Locate the cell with the specified text and output its [x, y] center coordinate. 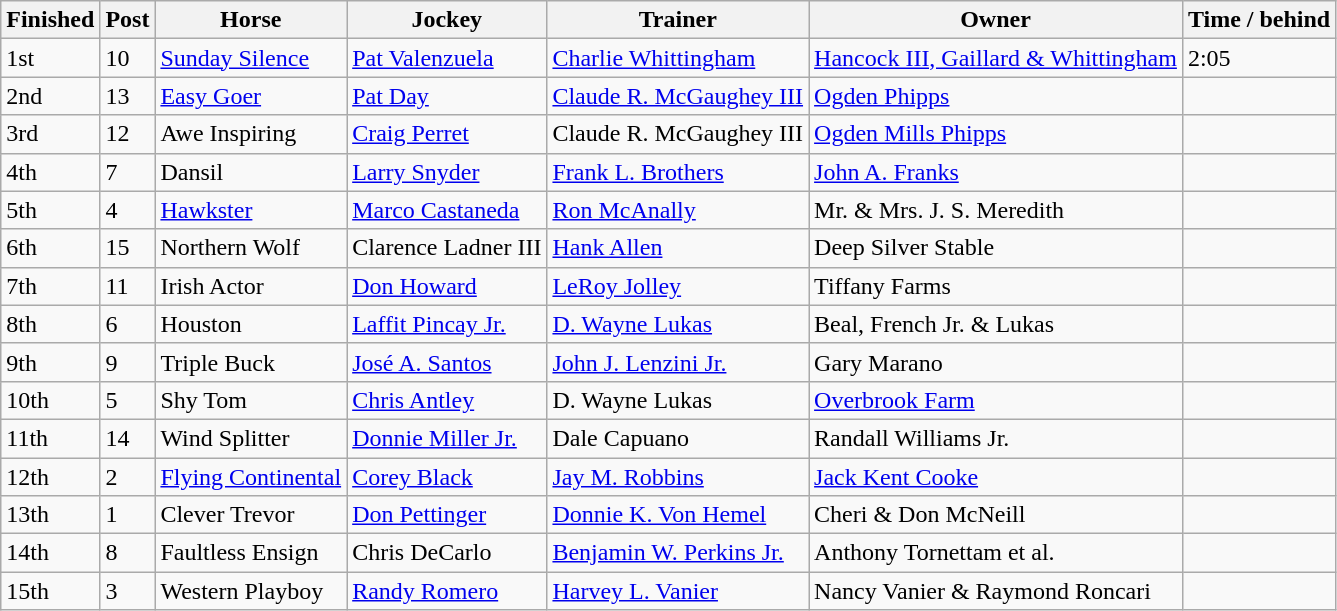
14th [50, 553]
Beal, French Jr. & Lukas [996, 324]
Marco Castaneda [447, 210]
Dansil [251, 172]
Laffit Pincay Jr. [447, 324]
6 [128, 324]
Horse [251, 20]
Finished [50, 20]
12th [50, 477]
3rd [50, 134]
LeRoy Jolley [678, 286]
2:05 [1258, 58]
Craig Perret [447, 134]
1st [50, 58]
11th [50, 438]
Hawkster [251, 210]
Clever Trevor [251, 515]
5th [50, 210]
Western Playboy [251, 591]
Nancy Vanier & Raymond Roncari [996, 591]
Tiffany Farms [996, 286]
Harvey L. Vanier [678, 591]
Trainer [678, 20]
12 [128, 134]
Dale Capuano [678, 438]
Houston [251, 324]
Pat Day [447, 96]
Hank Allen [678, 248]
Overbrook Farm [996, 400]
4th [50, 172]
10th [50, 400]
Larry Snyder [447, 172]
Hancock III, Gaillard & Whittingham [996, 58]
John A. Franks [996, 172]
Flying Continental [251, 477]
Shy Tom [251, 400]
Benjamin W. Perkins Jr. [678, 553]
13th [50, 515]
Corey Black [447, 477]
Charlie Whittingham [678, 58]
9 [128, 362]
Don Pettinger [447, 515]
Triple Buck [251, 362]
Jay M. Robbins [678, 477]
Sunday Silence [251, 58]
Awe Inspiring [251, 134]
8th [50, 324]
Easy Goer [251, 96]
Chris Antley [447, 400]
Frank L. Brothers [678, 172]
3 [128, 591]
13 [128, 96]
Ogden Phipps [996, 96]
2nd [50, 96]
Clarence Ladner III [447, 248]
Donnie Miller Jr. [447, 438]
John J. Lenzini Jr. [678, 362]
Irish Actor [251, 286]
10 [128, 58]
7th [50, 286]
5 [128, 400]
Mr. & Mrs. J. S. Meredith [996, 210]
Anthony Tornettam et al. [996, 553]
Faultless Ensign [251, 553]
Deep Silver Stable [996, 248]
15 [128, 248]
Randall Williams Jr. [996, 438]
1 [128, 515]
11 [128, 286]
Wind Splitter [251, 438]
José A. Santos [447, 362]
Chris DeCarlo [447, 553]
6th [50, 248]
Time / behind [1258, 20]
Gary Marano [996, 362]
Owner [996, 20]
Ron McAnally [678, 210]
Pat Valenzuela [447, 58]
Post [128, 20]
Randy Romero [447, 591]
14 [128, 438]
4 [128, 210]
Ogden Mills Phipps [996, 134]
9th [50, 362]
2 [128, 477]
Donnie K. Von Hemel [678, 515]
Cheri & Don McNeill [996, 515]
8 [128, 553]
Jockey [447, 20]
15th [50, 591]
Jack Kent Cooke [996, 477]
7 [128, 172]
Northern Wolf [251, 248]
Don Howard [447, 286]
